Find where the given text appears and provide that cell's center as [X, Y] coordinate. 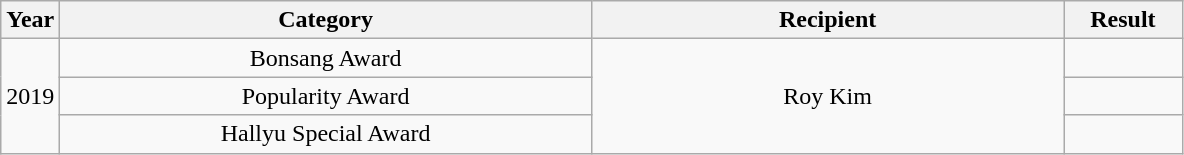
2019 [30, 96]
Category [326, 20]
Recipient [827, 20]
Result [1123, 20]
Hallyu Special Award [326, 134]
Year [30, 20]
Popularity Award [326, 96]
Bonsang Award [326, 58]
Roy Kim [827, 96]
